Output the (X, Y) coordinate of the center of the cell containing the given text.  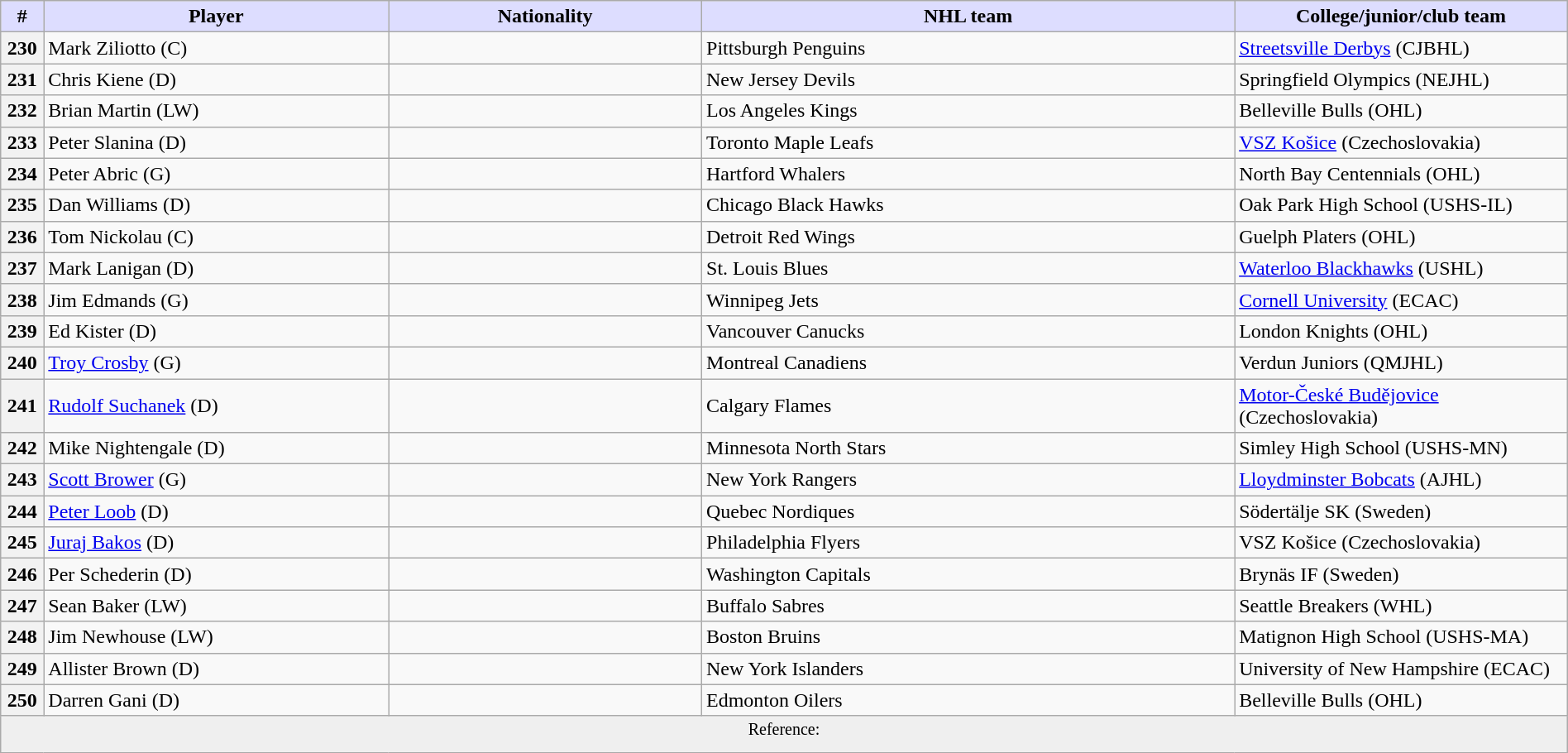
Allister Brown (D) (217, 669)
NHL team (968, 17)
234 (22, 174)
230 (22, 48)
Mark Ziliotto (C) (217, 48)
# (22, 17)
Winnipeg Jets (968, 300)
240 (22, 362)
Jim Edmands (G) (217, 300)
Streetsville Derbys (CJBHL) (1401, 48)
247 (22, 606)
Seattle Breakers (WHL) (1401, 606)
London Knights (OHL) (1401, 331)
Sean Baker (LW) (217, 606)
Detroit Red Wings (968, 237)
Nationality (546, 17)
Cornell University (ECAC) (1401, 300)
Edmonton Oilers (968, 700)
Player (217, 17)
250 (22, 700)
Simley High School (USHS-MN) (1401, 448)
238 (22, 300)
Minnesota North Stars (968, 448)
Calgary Flames (968, 405)
St. Louis Blues (968, 268)
Chicago Black Hawks (968, 205)
245 (22, 543)
Boston Bruins (968, 637)
Oak Park High School (USHS-IL) (1401, 205)
Quebec Nordiques (968, 511)
Rudolf Suchanek (D) (217, 405)
College/junior/club team (1401, 17)
Peter Abric (G) (217, 174)
Scott Brower (G) (217, 480)
Tom Nickolau (C) (217, 237)
University of New Hampshire (ECAC) (1401, 669)
Montreal Canadiens (968, 362)
Washington Capitals (968, 574)
Matignon High School (USHS-MA) (1401, 637)
Verdun Juniors (QMJHL) (1401, 362)
Guelph Platers (OHL) (1401, 237)
Los Angeles Kings (968, 111)
Lloydminster Bobcats (AJHL) (1401, 480)
243 (22, 480)
Peter Slanina (D) (217, 142)
New York Rangers (968, 480)
Dan Williams (D) (217, 205)
Brian Martin (LW) (217, 111)
236 (22, 237)
Toronto Maple Leafs (968, 142)
233 (22, 142)
North Bay Centennials (OHL) (1401, 174)
Peter Loob (D) (217, 511)
242 (22, 448)
Chris Kiene (D) (217, 79)
Reference: (784, 735)
Waterloo Blackhawks (USHL) (1401, 268)
Ed Kister (D) (217, 331)
246 (22, 574)
Hartford Whalers (968, 174)
237 (22, 268)
Brynäs IF (Sweden) (1401, 574)
Södertälje SK (Sweden) (1401, 511)
Juraj Bakos (D) (217, 543)
Motor-České Budějovice (Czechoslovakia) (1401, 405)
249 (22, 669)
Per Schederin (D) (217, 574)
Jim Newhouse (LW) (217, 637)
New Jersey Devils (968, 79)
248 (22, 637)
Springfield Olympics (NEJHL) (1401, 79)
235 (22, 205)
Mike Nightengale (D) (217, 448)
Darren Gani (D) (217, 700)
231 (22, 79)
241 (22, 405)
Troy Crosby (G) (217, 362)
239 (22, 331)
Vancouver Canucks (968, 331)
232 (22, 111)
Mark Lanigan (D) (217, 268)
New York Islanders (968, 669)
244 (22, 511)
Pittsburgh Penguins (968, 48)
Buffalo Sabres (968, 606)
Philadelphia Flyers (968, 543)
